Scan for the cell matching the given text and deliver its [x, y] coordinate at center. 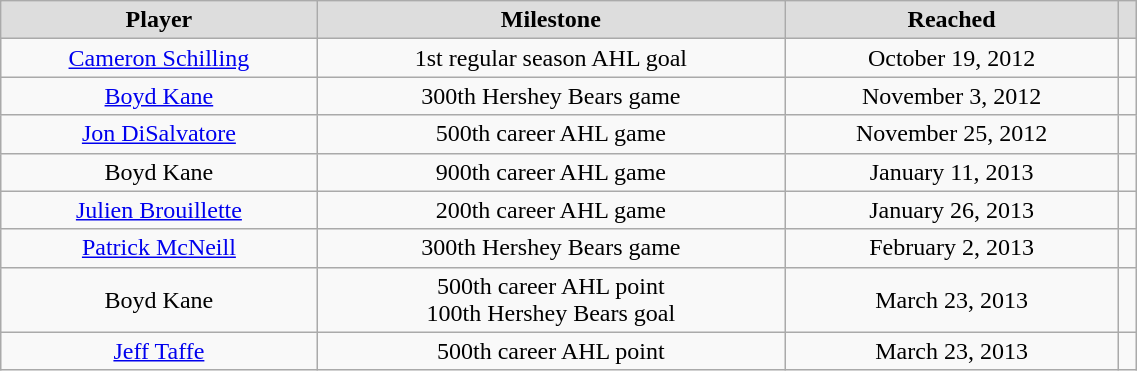
500th career AHL point100th Hershey Bears goal [551, 300]
Player [159, 20]
November 3, 2012 [952, 96]
November 25, 2012 [952, 134]
500th career AHL point [551, 351]
Julien Brouillette [159, 210]
Jon DiSalvatore [159, 134]
February 2, 2013 [952, 248]
Cameron Schilling [159, 58]
October 19, 2012 [952, 58]
Patrick McNeill [159, 248]
500th career AHL game [551, 134]
1st regular season AHL goal [551, 58]
200th career AHL game [551, 210]
Milestone [551, 20]
Reached [952, 20]
January 26, 2013 [952, 210]
January 11, 2013 [952, 172]
Jeff Taffe [159, 351]
900th career AHL game [551, 172]
